Determine the [x, y] coordinate at the center of the cell enclosing the given text.  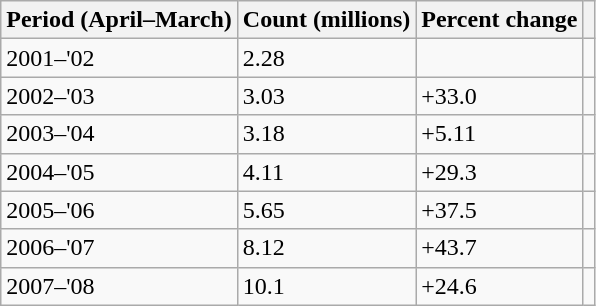
+33.0 [500, 96]
+5.11 [500, 134]
2.28 [326, 58]
4.11 [326, 172]
8.12 [326, 248]
2007–'08 [120, 286]
2002–'03 [120, 96]
10.1 [326, 286]
+29.3 [500, 172]
2004–'05 [120, 172]
3.18 [326, 134]
Period (April–March) [120, 20]
+43.7 [500, 248]
3.03 [326, 96]
5.65 [326, 210]
+37.5 [500, 210]
Count (millions) [326, 20]
Percent change [500, 20]
2006–'07 [120, 248]
2005–'06 [120, 210]
2001–'02 [120, 58]
2003–'04 [120, 134]
+24.6 [500, 286]
